For the text-containing cell, return its midpoint in [x, y] coordinate format. 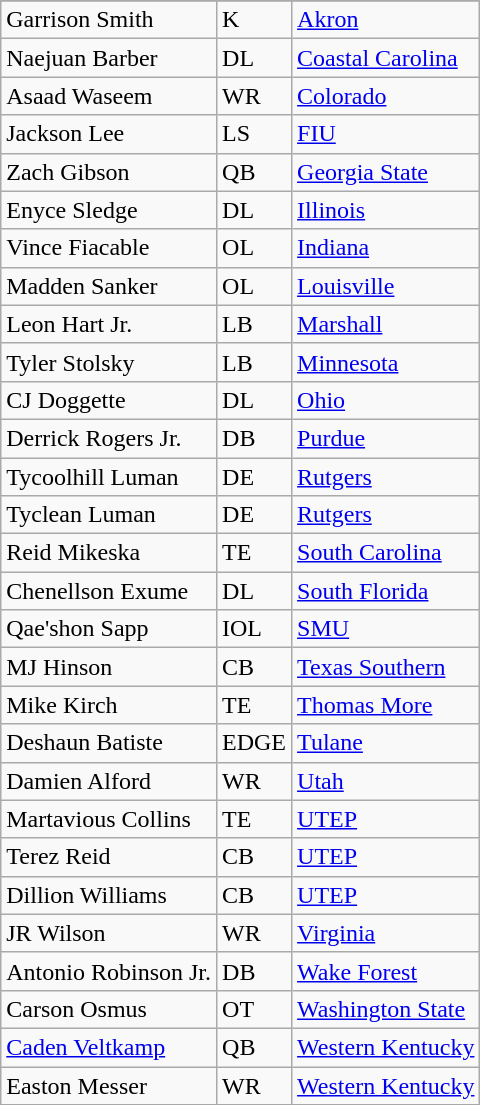
Chenellson Exume [109, 591]
FIU [386, 134]
Martavious Collins [109, 819]
Marshall [386, 324]
Madden Sanker [109, 286]
Dillion Williams [109, 895]
Reid Mikeska [109, 553]
Tyler Stolsky [109, 362]
Garrison Smith [109, 20]
K [254, 20]
Purdue [386, 438]
Carson Osmus [109, 1009]
Minnesota [386, 362]
IOL [254, 629]
JR Wilson [109, 933]
EDGE [254, 743]
Leon Hart Jr. [109, 324]
Coastal Carolina [386, 58]
Utah [386, 781]
Jackson Lee [109, 134]
Mike Kirch [109, 705]
Thomas More [386, 705]
Washington State [386, 1009]
Deshaun Batiste [109, 743]
Colorado [386, 96]
Tulane [386, 743]
Enyce Sledge [109, 210]
Akron [386, 20]
Georgia State [386, 172]
Texas Southern [386, 667]
Illinois [386, 210]
OT [254, 1009]
Tyclean Luman [109, 515]
Antonio Robinson Jr. [109, 971]
Easton Messer [109, 1085]
Caden Veltkamp [109, 1047]
Asaad Waseem [109, 96]
Wake Forest [386, 971]
Qae'shon Sapp [109, 629]
Ohio [386, 400]
Damien Alford [109, 781]
LS [254, 134]
Virginia [386, 933]
Tycoolhill Luman [109, 477]
Terez Reid [109, 857]
South Florida [386, 591]
Derrick Rogers Jr. [109, 438]
South Carolina [386, 553]
Vince Fiacable [109, 248]
Naejuan Barber [109, 58]
Zach Gibson [109, 172]
MJ Hinson [109, 667]
Indiana [386, 248]
CJ Doggette [109, 400]
Louisville [386, 286]
SMU [386, 629]
